Extract the [X, Y] coordinate from the center of the cell holding the provided text.  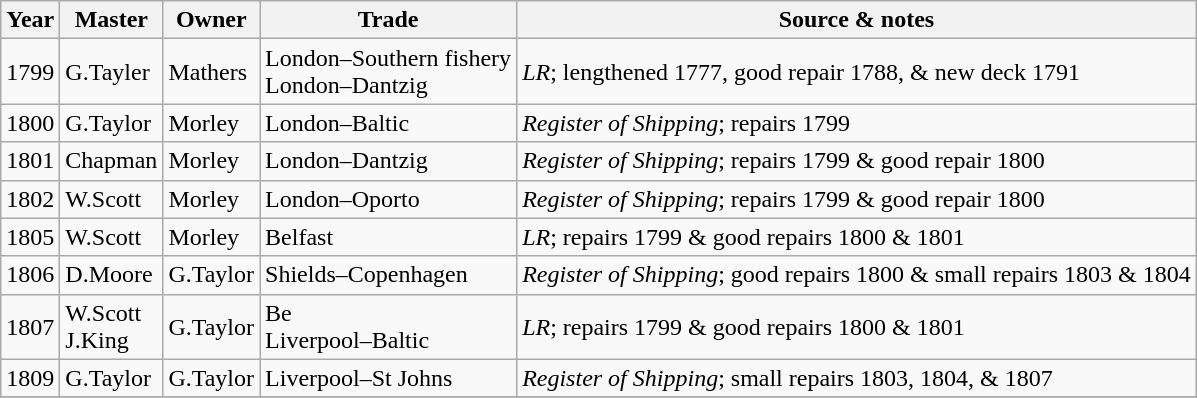
London–Oporto [388, 199]
Liverpool–St Johns [388, 378]
Owner [212, 20]
Year [30, 20]
BeLiverpool–Baltic [388, 326]
1802 [30, 199]
W.ScottJ.King [112, 326]
LR; lengthened 1777, good repair 1788, & new deck 1791 [857, 72]
G.Tayler [112, 72]
Register of Shipping; good repairs 1800 & small repairs 1803 & 1804 [857, 275]
London–Southern fisheryLondon–Dantzig [388, 72]
London–Dantzig [388, 161]
Trade [388, 20]
1799 [30, 72]
Register of Shipping; small repairs 1803, 1804, & 1807 [857, 378]
Register of Shipping; repairs 1799 [857, 123]
D.Moore [112, 275]
1809 [30, 378]
Source & notes [857, 20]
London–Baltic [388, 123]
Mathers [212, 72]
Master [112, 20]
1806 [30, 275]
1807 [30, 326]
1801 [30, 161]
Chapman [112, 161]
Belfast [388, 237]
Shields–Copenhagen [388, 275]
1800 [30, 123]
1805 [30, 237]
